Capture the cell that displays the provided text and extract its [X, Y] central coordinate. 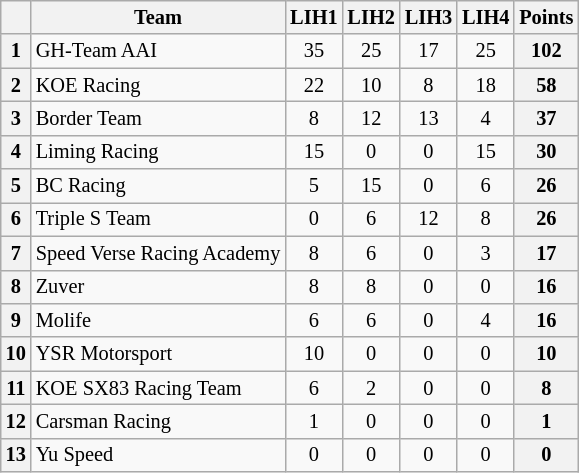
18 [486, 85]
37 [546, 118]
22 [314, 85]
Speed Verse Racing Academy [158, 253]
Liming Racing [158, 152]
LIH2 [372, 17]
KOE Racing [158, 85]
11 [16, 388]
Zuver [158, 287]
Carsman Racing [158, 421]
Points [546, 17]
Triple S Team [158, 219]
Molife [158, 320]
9 [16, 320]
7 [16, 253]
30 [546, 152]
LIH4 [486, 17]
58 [546, 85]
YSR Motorsport [158, 354]
LIH1 [314, 17]
LIH3 [428, 17]
GH-Team AAI [158, 51]
Yu Speed [158, 455]
102 [546, 51]
BC Racing [158, 186]
35 [314, 51]
KOE SX83 Racing Team [158, 388]
Border Team [158, 118]
Team [158, 17]
